From the cell containing the given text, extract its center point as [x, y] coordinate. 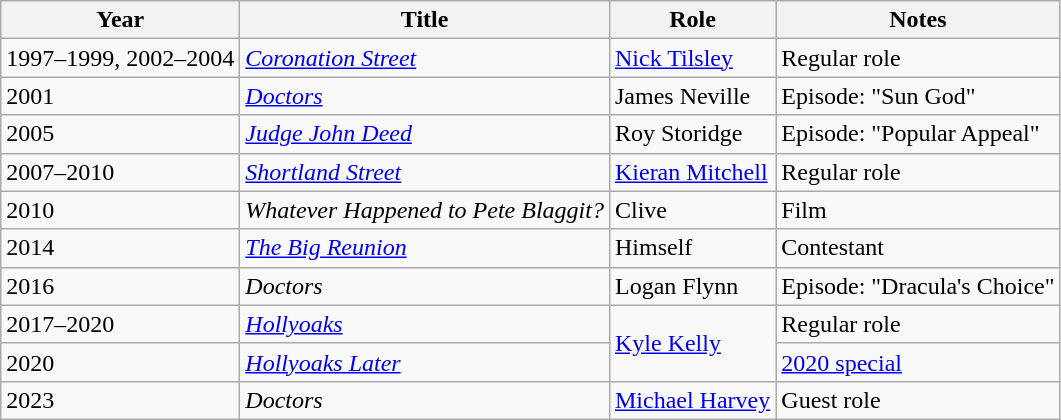
Coronation Street [425, 58]
Himself [692, 248]
1997–1999, 2002–2004 [120, 58]
2020 special [918, 362]
Roy Storidge [692, 134]
2017–2020 [120, 324]
2016 [120, 286]
2014 [120, 248]
2001 [120, 96]
Role [692, 20]
Guest role [918, 400]
Kyle Kelly [692, 343]
Kieran Mitchell [692, 172]
Episode: "Popular Appeal" [918, 134]
2005 [120, 134]
Clive [692, 210]
Year [120, 20]
James Neville [692, 96]
Whatever Happened to Pete Blaggit? [425, 210]
2007–2010 [120, 172]
Hollyoaks Later [425, 362]
Film [918, 210]
2020 [120, 362]
Shortland Street [425, 172]
Michael Harvey [692, 400]
Hollyoaks [425, 324]
Judge John Deed [425, 134]
Episode: "Sun God" [918, 96]
Title [425, 20]
The Big Reunion [425, 248]
2023 [120, 400]
Logan Flynn [692, 286]
Episode: "Dracula's Choice" [918, 286]
Contestant [918, 248]
2010 [120, 210]
Notes [918, 20]
Nick Tilsley [692, 58]
